From the cell containing the given text, extract its center point as [x, y] coordinate. 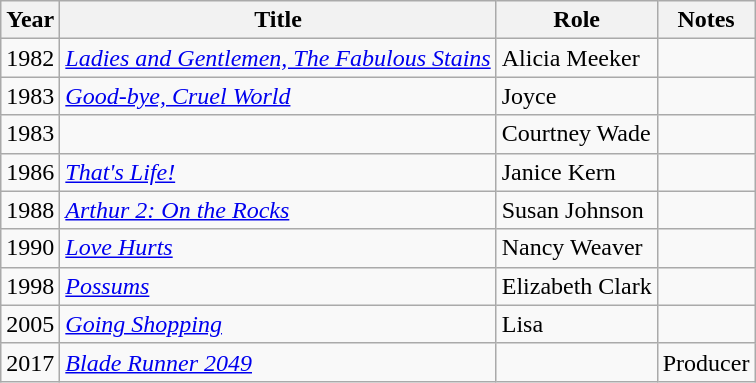
Love Hurts [278, 248]
Going Shopping [278, 324]
Blade Runner 2049 [278, 362]
Possums [278, 286]
Courtney Wade [576, 134]
2017 [30, 362]
Good-bye, Cruel World [278, 96]
Title [278, 20]
Year [30, 20]
Susan Johnson [576, 210]
Notes [706, 20]
Producer [706, 362]
Nancy Weaver [576, 248]
1990 [30, 248]
1988 [30, 210]
Arthur 2: On the Rocks [278, 210]
1986 [30, 172]
1982 [30, 58]
Alicia Meeker [576, 58]
Role [576, 20]
Elizabeth Clark [576, 286]
Janice Kern [576, 172]
1998 [30, 286]
Joyce [576, 96]
Ladies and Gentlemen, The Fabulous Stains [278, 58]
2005 [30, 324]
That's Life! [278, 172]
Lisa [576, 324]
